Output the [x, y] coordinate of the center of the cell containing the given text.  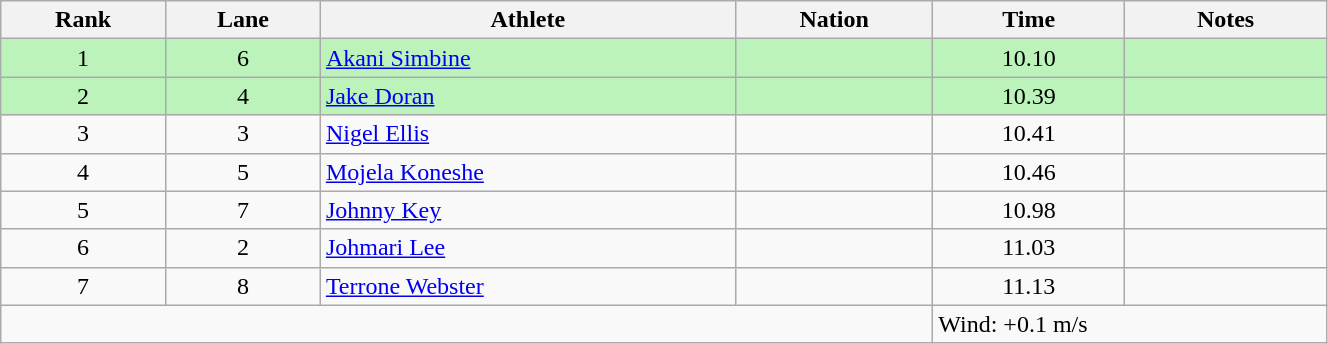
Time [1029, 20]
11.03 [1029, 248]
Johmari Lee [528, 248]
10.10 [1029, 58]
10.98 [1029, 210]
10.41 [1029, 134]
Lane [242, 20]
Johnny Key [528, 210]
1 [84, 58]
Akani Simbine [528, 58]
Mojela Koneshe [528, 172]
Rank [84, 20]
11.13 [1029, 286]
Wind: +0.1 m/s [1130, 324]
Terrone Webster [528, 286]
Nigel Ellis [528, 134]
Nation [834, 20]
Athlete [528, 20]
8 [242, 286]
10.46 [1029, 172]
Notes [1226, 20]
Jake Doran [528, 96]
10.39 [1029, 96]
